Locate the cell with the specified text and output its (x, y) center coordinate. 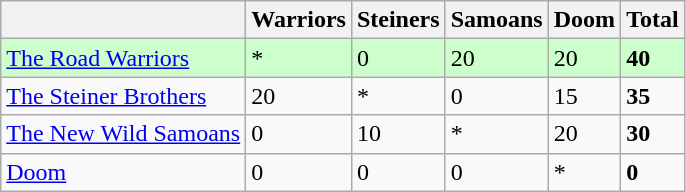
40 (653, 58)
Steiners (398, 20)
The Road Warriors (124, 58)
Total (653, 20)
10 (398, 134)
35 (653, 96)
Warriors (299, 20)
The Steiner Brothers (124, 96)
Samoans (496, 20)
15 (584, 96)
30 (653, 134)
The New Wild Samoans (124, 134)
